Return [x, y] of the center of cell containing provided text 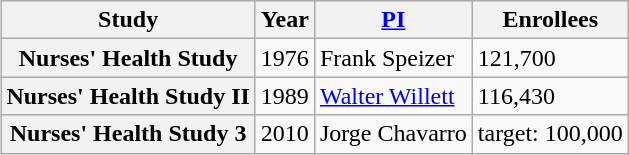
Nurses' Health Study II [128, 96]
PI [393, 20]
Enrollees [550, 20]
1976 [284, 58]
Frank Speizer [393, 58]
1989 [284, 96]
116,430 [550, 96]
Study [128, 20]
2010 [284, 134]
Year [284, 20]
Nurses' Health Study [128, 58]
Nurses' Health Study 3 [128, 134]
Walter Willett [393, 96]
Jorge Chavarro [393, 134]
target: 100,000 [550, 134]
121,700 [550, 58]
